Find where the given text appears and provide that cell's center as (X, Y) coordinate. 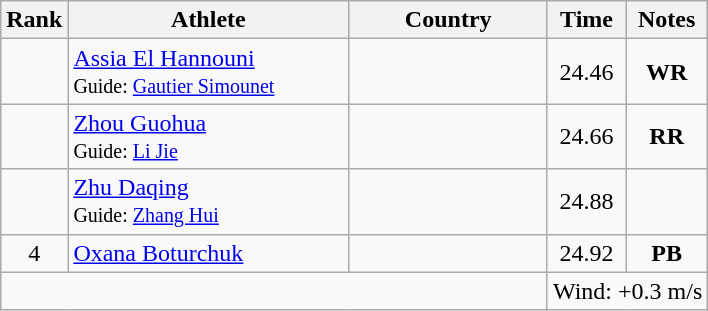
Rank (34, 20)
Athlete (208, 20)
Country (448, 20)
24.46 (586, 72)
4 (34, 253)
24.88 (586, 202)
Oxana Boturchuk (208, 253)
RR (667, 136)
Assia El HannouniGuide: Gautier Simounet (208, 72)
Wind: +0.3 m/s (627, 291)
PB (667, 253)
Time (586, 20)
Zhu DaqingGuide: Zhang Hui (208, 202)
24.92 (586, 253)
24.66 (586, 136)
Notes (667, 20)
Zhou GuohuaGuide: Li Jie (208, 136)
WR (667, 72)
